Scan for the cell matching the given text and deliver its [X, Y] coordinate at center. 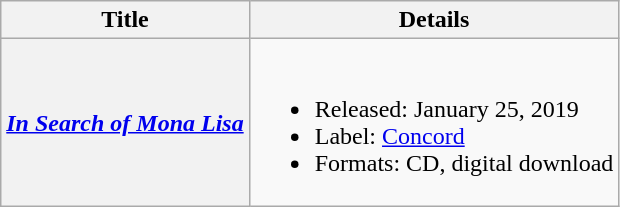
Details [434, 20]
Title [125, 20]
In Search of Mona Lisa [125, 122]
Released: January 25, 2019Label: ConcordFormats: CD, digital download [434, 122]
